Output the [X, Y] coordinate of the center of the cell containing the given text.  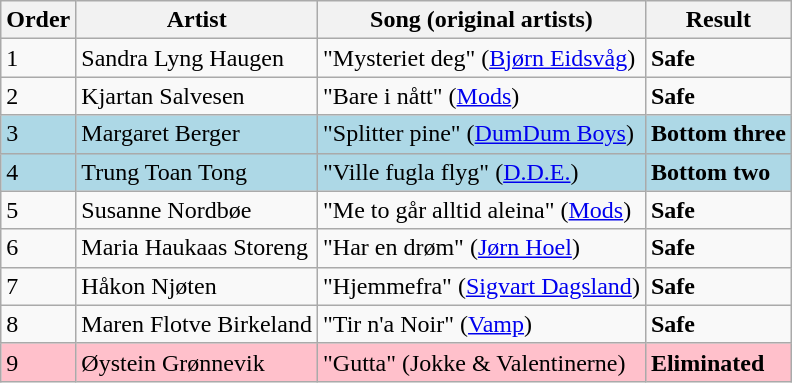
Bottom three [718, 134]
Maren Flotve Birkeland [197, 324]
Håkon Njøten [197, 286]
Øystein Grønnevik [197, 362]
6 [38, 248]
Eliminated [718, 362]
Sandra Lyng Haugen [197, 58]
Artist [197, 20]
"Hjemmefra" (Sigvart Dagsland) [481, 286]
"Ville fugla flyg" (D.D.E.) [481, 172]
"Gutta" (Jokke & Valentinerne) [481, 362]
Order [38, 20]
"Splitter pine" (DumDum Boys) [481, 134]
8 [38, 324]
5 [38, 210]
Susanne Nordbøe [197, 210]
1 [38, 58]
Margaret Berger [197, 134]
Result [718, 20]
Maria Haukaas Storeng [197, 248]
"Tir n'a Noir" (Vamp) [481, 324]
"Mysteriet deg" (Bjørn Eidsvåg) [481, 58]
Bottom two [718, 172]
2 [38, 96]
"Har en drøm" (Jørn Hoel) [481, 248]
"Me to går alltid aleina" (Mods) [481, 210]
Song (original artists) [481, 20]
Trung Toan Tong [197, 172]
4 [38, 172]
Kjartan Salvesen [197, 96]
9 [38, 362]
3 [38, 134]
7 [38, 286]
"Bare i nått" (Mods) [481, 96]
